Search for the cell housing the specified text and yield its [x, y] center coordinate. 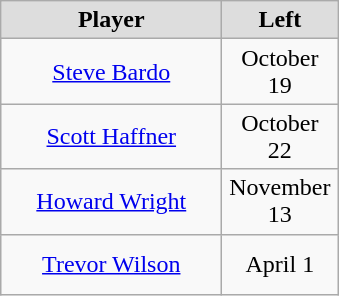
Trevor Wilson [112, 264]
Howard Wright [112, 202]
April 1 [280, 264]
October 19 [280, 72]
October 22 [280, 136]
Scott Haffner [112, 136]
Left [280, 20]
November 13 [280, 202]
Player [112, 20]
Steve Bardo [112, 72]
